Output the (X, Y) coordinate of the center of the cell containing the given text.  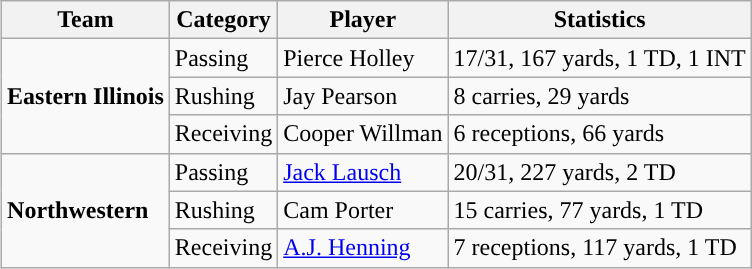
15 carries, 77 yards, 1 TD (600, 210)
Team (86, 20)
Cooper Willman (363, 134)
Statistics (600, 20)
8 carries, 29 yards (600, 96)
Player (363, 20)
A.J. Henning (363, 248)
17/31, 167 yards, 1 TD, 1 INT (600, 58)
Pierce Holley (363, 58)
20/31, 227 yards, 2 TD (600, 172)
Eastern Illinois (86, 96)
Jack Lausch (363, 172)
Northwestern (86, 210)
Category (223, 20)
Jay Pearson (363, 96)
7 receptions, 117 yards, 1 TD (600, 248)
6 receptions, 66 yards (600, 134)
Cam Porter (363, 210)
